From the cell containing the given text, extract its center point as [X, Y] coordinate. 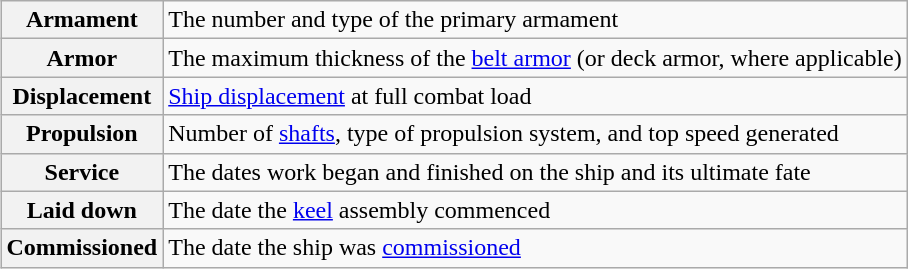
Armament [82, 20]
The maximum thickness of the belt armor (or deck armor, where applicable) [536, 58]
The date the ship was commissioned [536, 248]
Armor [82, 58]
Service [82, 172]
The dates work began and finished on the ship and its ultimate fate [536, 172]
The number and type of the primary armament [536, 20]
Ship displacement at full combat load [536, 96]
Number of shafts, type of propulsion system, and top speed generated [536, 134]
Laid down [82, 210]
The date the keel assembly commenced [536, 210]
Commissioned [82, 248]
Propulsion [82, 134]
Displacement [82, 96]
